Extract the (x, y) coordinate from the center of the cell holding the provided text.  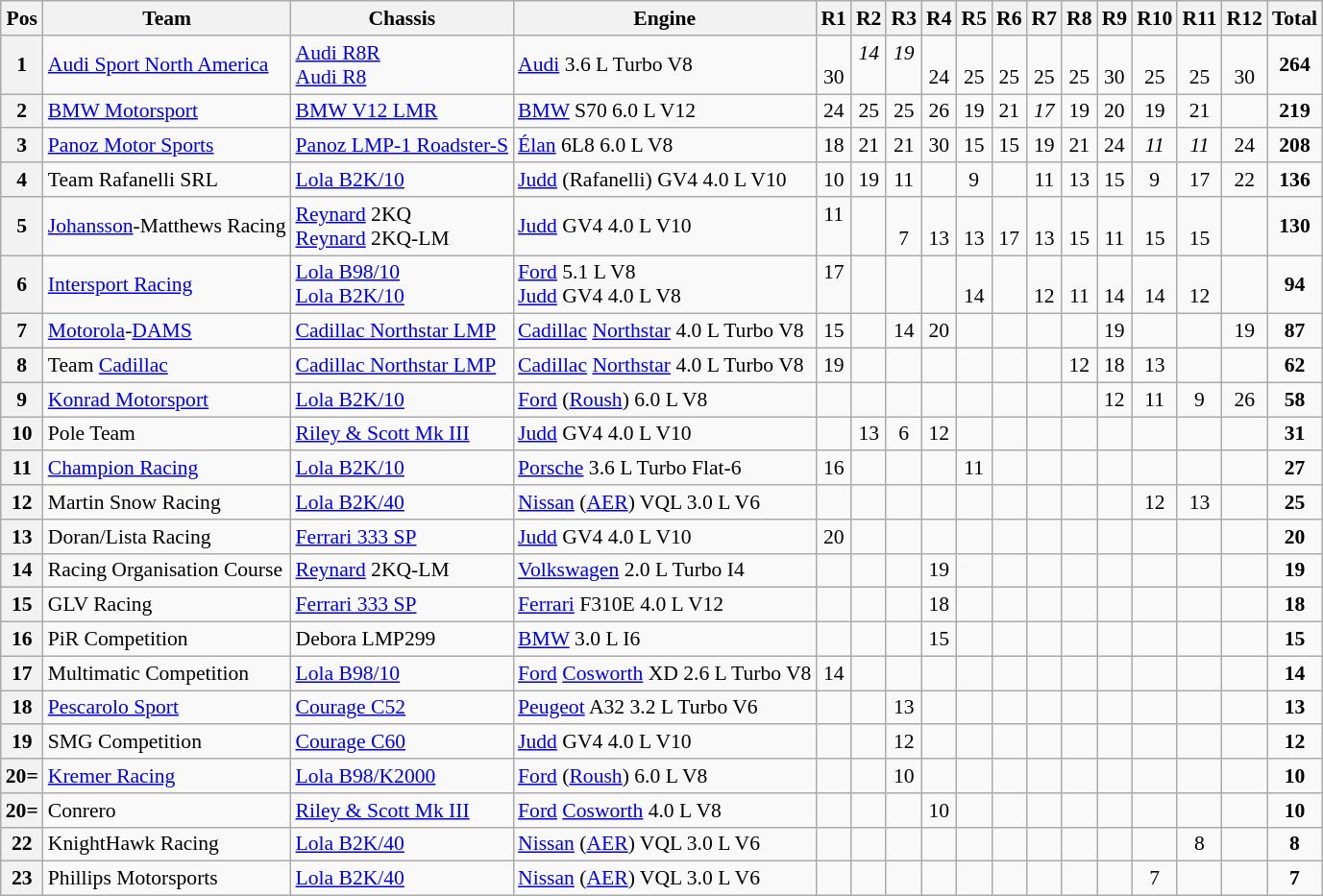
264 (1295, 65)
4 (22, 180)
23 (22, 879)
Reynard 2KQReynard 2KQ-LM (403, 227)
Lola B98/K2000 (403, 776)
Courage C60 (403, 742)
Total (1295, 18)
BMW S70 6.0 L V12 (665, 111)
Chassis (403, 18)
R11 (1199, 18)
BMW 3.0 L I6 (665, 640)
Audi 3.6 L Turbo V8 (665, 65)
130 (1295, 227)
Ford Cosworth 4.0 L V8 (665, 811)
Ford 5.1 L V8Judd GV4 4.0 L V8 (665, 284)
Johansson-Matthews Racing (167, 227)
Lola B98/10Lola B2K/10 (403, 284)
BMW V12 LMR (403, 111)
136 (1295, 180)
Panoz LMP-1 Roadster-S (403, 146)
62 (1295, 366)
R3 (903, 18)
Team Rafanelli SRL (167, 180)
Martin Snow Racing (167, 502)
Volkswagen 2.0 L Turbo I4 (665, 570)
Ferrari F310E 4.0 L V12 (665, 605)
R8 (1080, 18)
R5 (974, 18)
Audi R8RAudi R8 (403, 65)
R4 (940, 18)
Courage C52 (403, 708)
SMG Competition (167, 742)
Doran/Lista Racing (167, 537)
R6 (1009, 18)
208 (1295, 146)
Team (167, 18)
GLV Racing (167, 605)
PiR Competition (167, 640)
87 (1295, 331)
27 (1295, 469)
219 (1295, 111)
2 (22, 111)
Audi Sport North America (167, 65)
Kremer Racing (167, 776)
94 (1295, 284)
3 (22, 146)
Ford Cosworth XD 2.6 L Turbo V8 (665, 673)
Debora LMP299 (403, 640)
R7 (1045, 18)
Multimatic Competition (167, 673)
R10 (1155, 18)
Pos (22, 18)
Porsche 3.6 L Turbo Flat-6 (665, 469)
58 (1295, 400)
Champion Racing (167, 469)
Peugeot A32 3.2 L Turbo V6 (665, 708)
Élan 6L8 6.0 L V8 (665, 146)
R2 (869, 18)
1 (22, 65)
Team Cadillac (167, 366)
Pescarolo Sport (167, 708)
Engine (665, 18)
Motorola-DAMS (167, 331)
Intersport Racing (167, 284)
KnightHawk Racing (167, 844)
R12 (1245, 18)
Conrero (167, 811)
Judd (Rafanelli) GV4 4.0 L V10 (665, 180)
Racing Organisation Course (167, 570)
5 (22, 227)
31 (1295, 434)
Pole Team (167, 434)
R1 (834, 18)
Lola B98/10 (403, 673)
Panoz Motor Sports (167, 146)
Phillips Motorsports (167, 879)
R9 (1115, 18)
Konrad Motorsport (167, 400)
Reynard 2KQ-LM (403, 570)
BMW Motorsport (167, 111)
